Determine the (x, y) coordinate at the center of the cell enclosing the given text.  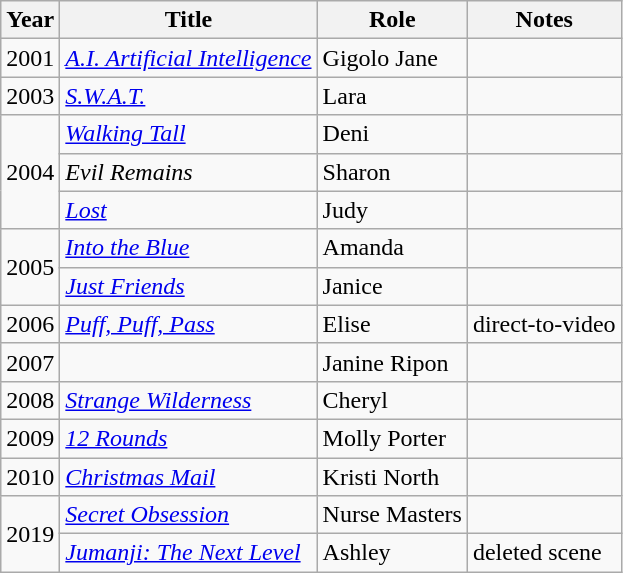
Lara (392, 96)
Title (188, 20)
A.I. Artificial Intelligence (188, 58)
S.W.A.T. (188, 96)
Year (30, 20)
2010 (30, 477)
Secret Obsession (188, 515)
Molly Porter (392, 438)
2007 (30, 362)
Sharon (392, 172)
2005 (30, 267)
Janice (392, 286)
Nurse Masters (392, 515)
Evil Remains (188, 172)
Into the Blue (188, 248)
Cheryl (392, 400)
Walking Tall (188, 134)
2008 (30, 400)
Kristi North (392, 477)
Gigolo Jane (392, 58)
2004 (30, 172)
Role (392, 20)
Lost (188, 210)
Deni (392, 134)
Strange Wilderness (188, 400)
Elise (392, 324)
Christmas Mail (188, 477)
2001 (30, 58)
Notes (544, 20)
Amanda (392, 248)
2006 (30, 324)
Ashley (392, 553)
2003 (30, 96)
2019 (30, 534)
Puff, Puff, Pass (188, 324)
12 Rounds (188, 438)
Jumanji: The Next Level (188, 553)
deleted scene (544, 553)
2009 (30, 438)
Janine Ripon (392, 362)
Judy (392, 210)
Just Friends (188, 286)
direct-to-video (544, 324)
